Locate the cell with the specified text and output its (x, y) center coordinate. 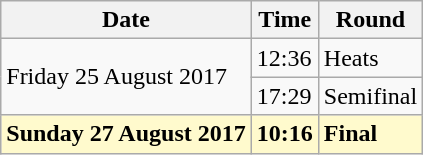
Round (370, 20)
Date (126, 20)
Final (370, 134)
Heats (370, 58)
12:36 (284, 58)
Friday 25 August 2017 (126, 77)
10:16 (284, 134)
Semifinal (370, 96)
Time (284, 20)
17:29 (284, 96)
Sunday 27 August 2017 (126, 134)
